Extract the [X, Y] coordinate from the center of the cell holding the provided text.  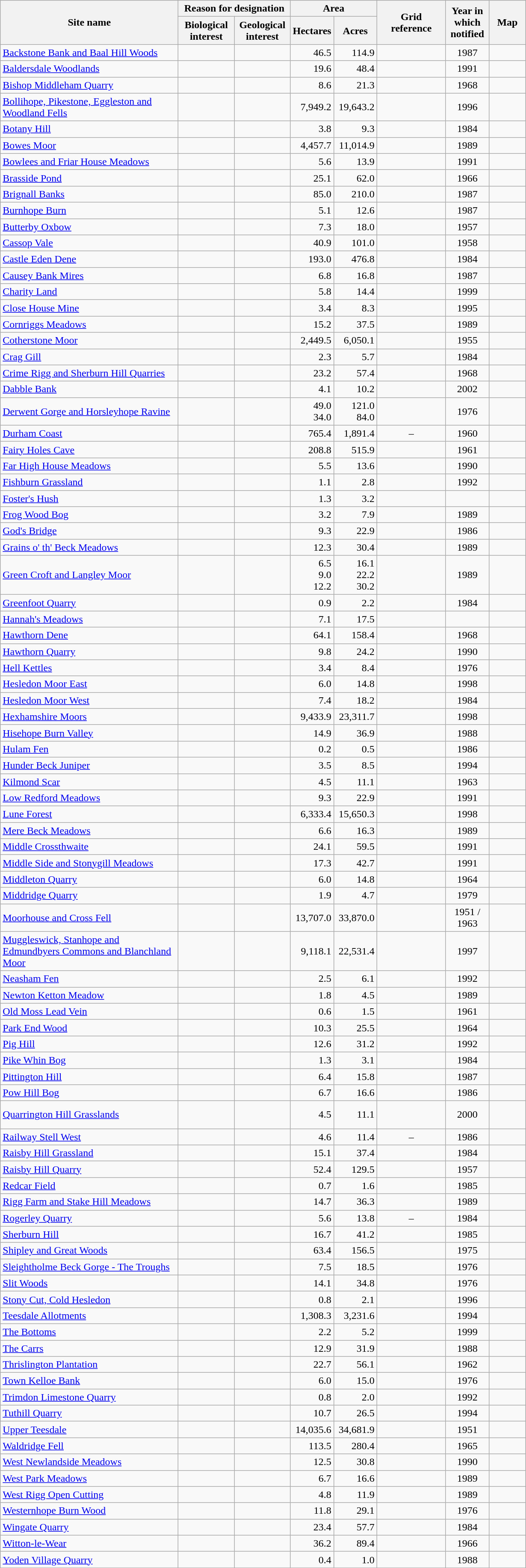
5.2 [355, 1332]
17.3 [312, 863]
1.6 [355, 1186]
Baldersdale Woodlands [89, 69]
34.8 [355, 1283]
Foster's Hush [89, 499]
Quarrington Hill Grasslands [89, 1115]
101.0 [355, 243]
Raisby Hill Grassland [89, 1153]
Brasside Pond [89, 178]
48.4 [355, 69]
11.8 [312, 1511]
Middleton Quarry [89, 879]
765.4 [312, 433]
1.9 [312, 896]
West Park Meadows [89, 1478]
59.5 [355, 847]
37.5 [355, 324]
Pow Hill Bog [89, 1093]
Hawthorn Quarry [89, 652]
14.7 [312, 1202]
57.4 [355, 373]
31.9 [355, 1348]
515.9 [355, 449]
Kilmond Scar [89, 781]
9,118.1 [312, 951]
8.3 [355, 308]
Newton Ketton Meadow [89, 995]
Far High House Meadows [89, 466]
64.1 [312, 635]
Pike Whin Bog [89, 1060]
Mere Beck Meadows [89, 831]
Low Redford Meadows [89, 798]
6,050.1 [355, 341]
62.0 [355, 178]
210.0 [355, 194]
15,650.3 [355, 814]
12.3 [312, 547]
4.1 [312, 389]
4.6 [312, 1137]
10.7 [312, 1413]
36.3 [355, 1202]
31.2 [355, 1044]
1,891.4 [355, 433]
Westernhope Burn Wood [89, 1511]
Upper Teesdale [89, 1430]
The Bottoms [89, 1332]
6.1 [355, 979]
Neasham Fen [89, 979]
Green Croft and Langley Moor [89, 575]
114.9 [355, 53]
1.5 [355, 1011]
1995 [467, 308]
14,035.6 [312, 1430]
129.5 [355, 1169]
0.2 [312, 749]
Frog Wood Bog [89, 515]
1,308.3 [312, 1315]
The Carrs [89, 1348]
26.5 [355, 1413]
23.2 [312, 373]
57.7 [355, 1527]
Castle Eden Dene [89, 259]
Waldridge Fell [89, 1446]
34,681.9 [355, 1430]
1.0 [355, 1559]
18.0 [355, 227]
23.4 [312, 1527]
Hisehope Burn Valley [89, 733]
Bishop Middleham Quarry [89, 85]
36.9 [355, 733]
Hawthorn Dene [89, 635]
9,433.9 [312, 716]
1958 [467, 243]
1975 [467, 1251]
21.3 [355, 85]
Rigg Farm and Stake Hill Meadows [89, 1202]
10.3 [312, 1028]
Geological interest [263, 31]
0.7 [312, 1186]
4.7 [355, 896]
18.2 [355, 700]
7.4 [312, 700]
40.9 [312, 243]
7,949.2 [312, 107]
1960 [467, 433]
208.8 [312, 449]
0.6 [312, 1011]
16.8 [355, 276]
Grains o' th' Beck Meadows [89, 547]
1962 [467, 1365]
63.4 [312, 1251]
Charity Land [89, 292]
36.2 [312, 1543]
Fishburn Grassland [89, 482]
Causey Bank Mires [89, 276]
7.5 [312, 1267]
1979 [467, 896]
Bowes Moor [89, 145]
4.8 [312, 1495]
Hesledon Moor West [89, 700]
1951 [467, 1430]
16.3 [355, 831]
Hell Kettles [89, 668]
1997 [467, 951]
Bowlees and Friar House Meadows [89, 161]
Durham Coast [89, 433]
33,870.0 [355, 918]
15.0 [355, 1381]
2.1 [355, 1299]
15.1 [312, 1153]
16.122.230.2 [355, 575]
Middle Crossthwaite [89, 847]
Bollihope, Pikestone, Eggleston and Woodland Fells [89, 107]
Park End Wood [89, 1028]
3.5 [312, 765]
Crime Rigg and Sherburn Hill Quarries [89, 373]
Map [507, 22]
23,311.7 [355, 716]
Biological interest [206, 31]
Moorhouse and Cross Fell [89, 918]
280.4 [355, 1446]
13,707.0 [312, 918]
2.3 [312, 357]
Cassop Vale [89, 243]
Close House Mine [89, 308]
37.4 [355, 1153]
7.1 [312, 619]
Thrislington Plantation [89, 1365]
5.8 [312, 292]
85.0 [312, 194]
89.4 [355, 1543]
3.1 [355, 1060]
19,643.2 [355, 107]
12.5 [312, 1462]
30.8 [355, 1462]
God's Bridge [89, 531]
11.9 [355, 1495]
2.0 [355, 1397]
0.5 [355, 749]
29.1 [355, 1511]
2.8 [355, 482]
Burnhope Burn [89, 210]
1963 [467, 781]
6.8 [312, 276]
Old Moss Lead Vein [89, 1011]
Hesledon Moor East [89, 684]
15.8 [355, 1076]
Botany Hill [89, 129]
Pittington Hill [89, 1076]
West Rigg Open Cutting [89, 1495]
10.2 [355, 389]
14.1 [312, 1283]
Hulam Fen [89, 749]
Yoden Village Quarry [89, 1559]
Site name [89, 22]
Witton-le-Wear [89, 1543]
15.2 [312, 324]
16.7 [312, 1234]
Fairy Holes Cave [89, 449]
18.5 [355, 1267]
Backstone Bank and Baal Hill Woods [89, 53]
8.6 [312, 85]
2000 [467, 1115]
Hunder Beck Juniper [89, 765]
12.9 [312, 1348]
Grid reference [411, 22]
Rogerley Quarry [89, 1218]
Town Kelloe Bank [89, 1381]
4,457.7 [312, 145]
Acres [355, 31]
46.5 [312, 53]
Reason for designation [234, 9]
5.5 [312, 466]
6.4 [312, 1076]
Lune Forest [89, 814]
0.9 [312, 603]
17.5 [355, 619]
Raisby Hill Quarry [89, 1169]
56.1 [355, 1365]
8.4 [355, 668]
0.4 [312, 1559]
1955 [467, 341]
Dabble Bank [89, 389]
49.034.0 [312, 411]
2002 [467, 389]
Stony Cut, Cold Hesledon [89, 1299]
2,449.5 [312, 341]
Butterby Oxbow [89, 227]
1.1 [312, 482]
156.5 [355, 1251]
8.5 [355, 765]
Railway Stell West [89, 1137]
14.4 [355, 292]
13.9 [355, 161]
5.7 [355, 357]
113.5 [312, 1446]
6.6 [312, 831]
7.9 [355, 515]
22,531.4 [355, 951]
Tuthill Quarry [89, 1413]
158.4 [355, 635]
52.4 [312, 1169]
3,231.6 [355, 1315]
Middridge Quarry [89, 896]
24.2 [355, 652]
Wingate Quarry [89, 1527]
Sherburn Hill [89, 1234]
121.084.0 [355, 411]
2.5 [312, 979]
Hannah's Meadows [89, 619]
25.1 [312, 178]
25.5 [355, 1028]
Middle Side and Stonygill Meadows [89, 863]
Derwent Gorge and Horsleyhope Ravine [89, 411]
Cotherstone Moor [89, 341]
13.8 [355, 1218]
Redcar Field [89, 1186]
Teesdale Allotments [89, 1315]
1.8 [312, 995]
193.0 [312, 259]
6,333.4 [312, 814]
Sleightholme Beck Gorge - The Troughs [89, 1267]
Slit Woods [89, 1283]
11,014.9 [355, 145]
476.8 [355, 259]
13.6 [355, 466]
1951 / 1963 [467, 918]
22.7 [312, 1365]
Hectares [312, 31]
11.4 [355, 1137]
Cornriggs Meadows [89, 324]
9.8 [312, 652]
Crag Gill [89, 357]
6.59.012.2 [312, 575]
Hexhamshire Moors [89, 716]
Greenfoot Quarry [89, 603]
5.1 [312, 210]
Brignall Banks [89, 194]
24.1 [312, 847]
West Newlandside Meadows [89, 1462]
3.8 [312, 129]
14.9 [312, 733]
Pig Hill [89, 1044]
1965 [467, 1446]
42.7 [355, 863]
30.4 [355, 547]
Year in which notified [467, 22]
Muggleswick, Stanhope and Edmundbyers Commons and Blanchland Moor [89, 951]
19.6 [312, 69]
41.2 [355, 1234]
Trimdon Limestone Quarry [89, 1397]
Shipley and Great Woods [89, 1251]
7.3 [312, 227]
Area [334, 9]
